Detect which cell encompasses the target text, then output its [x, y] center coordinate. 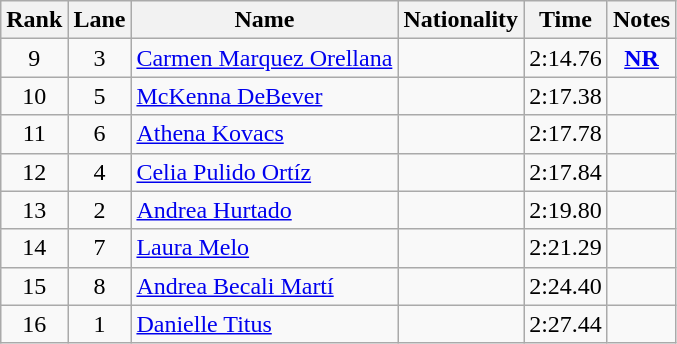
Rank [34, 20]
1 [100, 324]
2:17.78 [566, 134]
2:14.76 [566, 58]
Name [264, 20]
5 [100, 96]
8 [100, 286]
Danielle Titus [264, 324]
Laura Melo [264, 248]
16 [34, 324]
10 [34, 96]
Time [566, 20]
Carmen Marquez Orellana [264, 58]
2:21.29 [566, 248]
2:17.38 [566, 96]
Notes [641, 20]
12 [34, 172]
McKenna DeBever [264, 96]
Andrea Becali Martí [264, 286]
3 [100, 58]
NR [641, 58]
2 [100, 210]
9 [34, 58]
4 [100, 172]
Nationality [461, 20]
2:19.80 [566, 210]
2:27.44 [566, 324]
Celia Pulido Ortíz [264, 172]
13 [34, 210]
11 [34, 134]
6 [100, 134]
Andrea Hurtado [264, 210]
15 [34, 286]
2:17.84 [566, 172]
7 [100, 248]
14 [34, 248]
2:24.40 [566, 286]
Athena Kovacs [264, 134]
Lane [100, 20]
